Determine the (X, Y) coordinate at the center of the cell enclosing the given text.  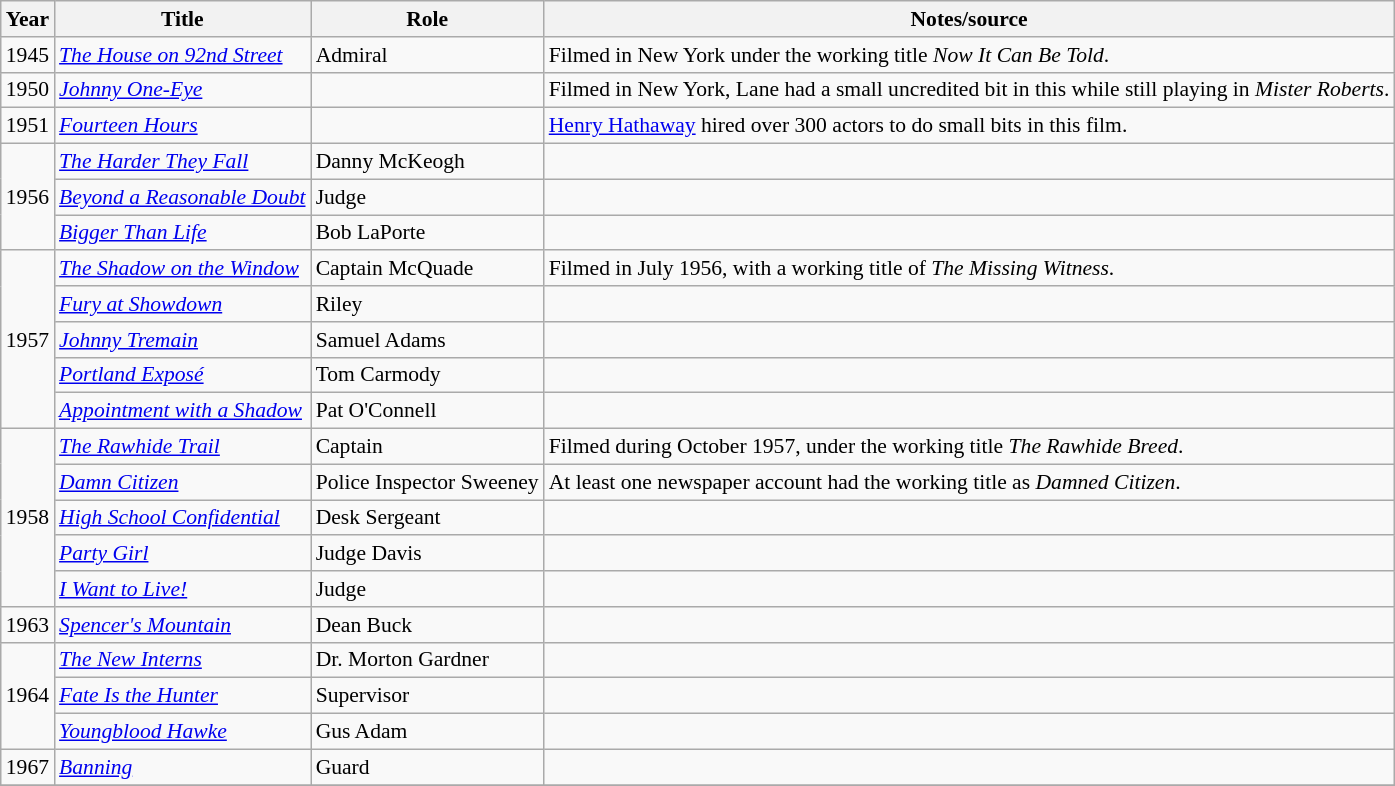
Filmed in New York, Lane had a small uncredited bit in this while still playing in Mister Roberts. (970, 90)
Police Inspector Sweeney (428, 482)
Bob LaPorte (428, 233)
Beyond a Reasonable Doubt (182, 197)
1945 (28, 55)
Johnny Tremain (182, 340)
The Rawhide Trail (182, 447)
Johnny One-Eye (182, 90)
1950 (28, 90)
I Want to Live! (182, 589)
The House on 92nd Street (182, 55)
1957 (28, 340)
Dean Buck (428, 625)
1963 (28, 625)
Title (182, 19)
Banning (182, 767)
Fourteen Hours (182, 126)
Supervisor (428, 696)
Gus Adam (428, 732)
Year (28, 19)
Riley (428, 304)
Dr. Morton Gardner (428, 660)
The Shadow on the Window (182, 269)
High School Confidential (182, 518)
Youngblood Hawke (182, 732)
At least one newspaper account had the working title as Damned Citizen. (970, 482)
Filmed in New York under the working title Now It Can Be Told. (970, 55)
1958 (28, 518)
Samuel Adams (428, 340)
Pat O'Connell (428, 411)
1967 (28, 767)
Spencer's Mountain (182, 625)
Bigger Than Life (182, 233)
Danny McKeogh (428, 162)
Desk Sergeant (428, 518)
Admiral (428, 55)
Tom Carmody (428, 375)
The New Interns (182, 660)
1951 (28, 126)
Guard (428, 767)
Filmed during October 1957, under the working title The Rawhide Breed. (970, 447)
Role (428, 19)
Fate Is the Hunter (182, 696)
Judge Davis (428, 554)
Filmed in July 1956, with a working title of The Missing Witness. (970, 269)
1964 (28, 696)
Captain McQuade (428, 269)
Party Girl (182, 554)
Henry Hathaway hired over 300 actors to do small bits in this film. (970, 126)
Damn Citizen (182, 482)
Captain (428, 447)
Notes/source (970, 19)
1956 (28, 198)
The Harder They Fall (182, 162)
Portland Exposé (182, 375)
Fury at Showdown (182, 304)
Appointment with a Shadow (182, 411)
